Provide the [x, y] coordinate of the cell's center where the given text is located.  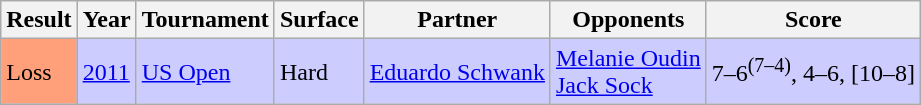
Year [106, 20]
7–6(7–4), 4–6, [10–8] [813, 72]
Eduardo Schwank [457, 72]
Partner [457, 20]
Tournament [205, 20]
2011 [106, 72]
Loss [39, 72]
Surface [319, 20]
US Open [205, 72]
Result [39, 20]
Opponents [628, 20]
Melanie Oudin Jack Sock [628, 72]
Hard [319, 72]
Score [813, 20]
